Extract the (x, y) coordinate from the center of the cell holding the provided text.  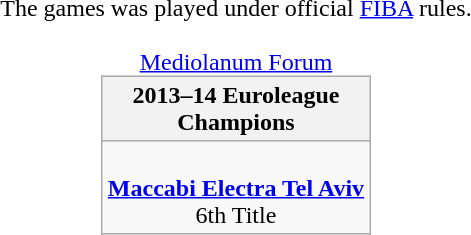
2013–14 Euroleague Champions (236, 108)
Maccabi Electra Tel Aviv6th Title (236, 187)
